Identify which cell holds the provided text, then report its [x, y] central coordinate. 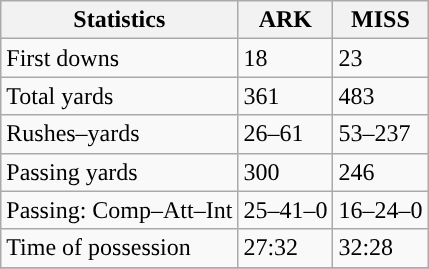
MISS [380, 20]
27:32 [286, 248]
25–41–0 [286, 210]
483 [380, 96]
361 [286, 96]
18 [286, 58]
23 [380, 58]
53–237 [380, 134]
32:28 [380, 248]
Passing yards [120, 172]
First downs [120, 58]
Passing: Comp–Att–Int [120, 210]
246 [380, 172]
26–61 [286, 134]
300 [286, 172]
Statistics [120, 20]
Time of possession [120, 248]
ARK [286, 20]
Total yards [120, 96]
Rushes–yards [120, 134]
16–24–0 [380, 210]
